Extract the [x, y] coordinate from the center of the cell holding the provided text.  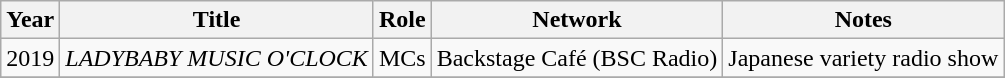
Role [402, 20]
2019 [30, 58]
MCs [402, 58]
Japanese variety radio show [864, 58]
Notes [864, 20]
Year [30, 20]
LADYBABY MUSIC O'CLOCK [217, 58]
Network [577, 20]
Backstage Café (BSC Radio) [577, 58]
Title [217, 20]
